Return [x, y] of the center of cell containing provided text 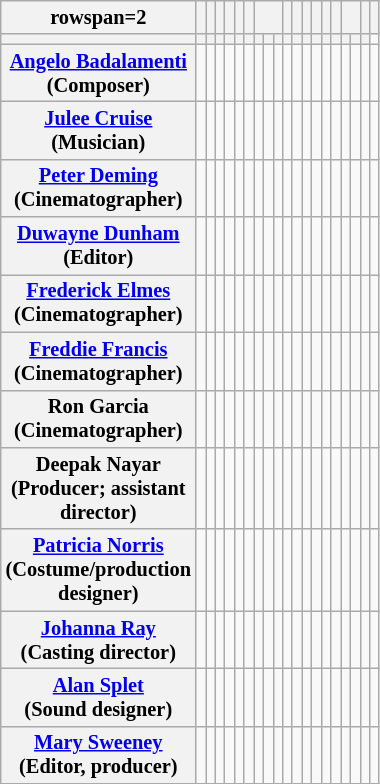
Alan Splet(Sound designer) [98, 697]
Julee Cruise(Musician) [98, 130]
Freddie Francis(Cinematographer) [98, 361]
Mary Sweeney(Editor, producer) [98, 755]
Peter Deming(Cinematographer) [98, 188]
Deepak Nayar(Producer; assistant director) [98, 488]
Duwayne Dunham(Editor) [98, 246]
Ron Garcia(Cinematographer) [98, 419]
Angelo Badalamenti(Composer) [98, 73]
Frederick Elmes(Cinematographer) [98, 303]
rowspan=2 [98, 17]
Patricia Norris(Costume/production designer) [98, 570]
Johanna Ray(Casting director) [98, 640]
